Scan for the cell matching the given text and deliver its (X, Y) coordinate at center. 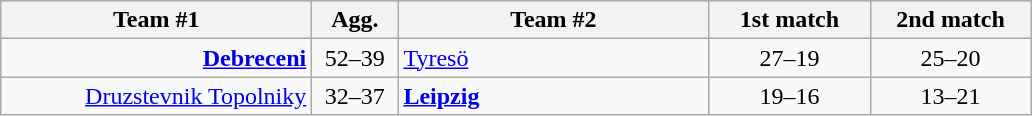
Tyresö (554, 58)
Leipzig (554, 96)
Druzstevnik Topolniky (156, 96)
52–39 (355, 58)
32–37 (355, 96)
Team #1 (156, 20)
1st match (790, 20)
Team #2 (554, 20)
13–21 (950, 96)
19–16 (790, 96)
Debreceni (156, 58)
25–20 (950, 58)
27–19 (790, 58)
2nd match (950, 20)
Agg. (355, 20)
